Scan for the cell matching the given text and deliver its [x, y] coordinate at center. 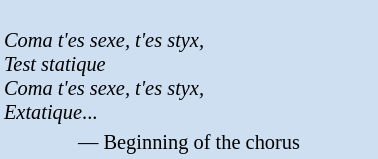
— Beginning of the chorus [188, 142]
Coma t'es sexe, t'es styx, Test statique Coma t'es sexe, t'es styx, Extatique... [188, 64]
